Scan for the cell matching the given text and deliver its [X, Y] coordinate at center. 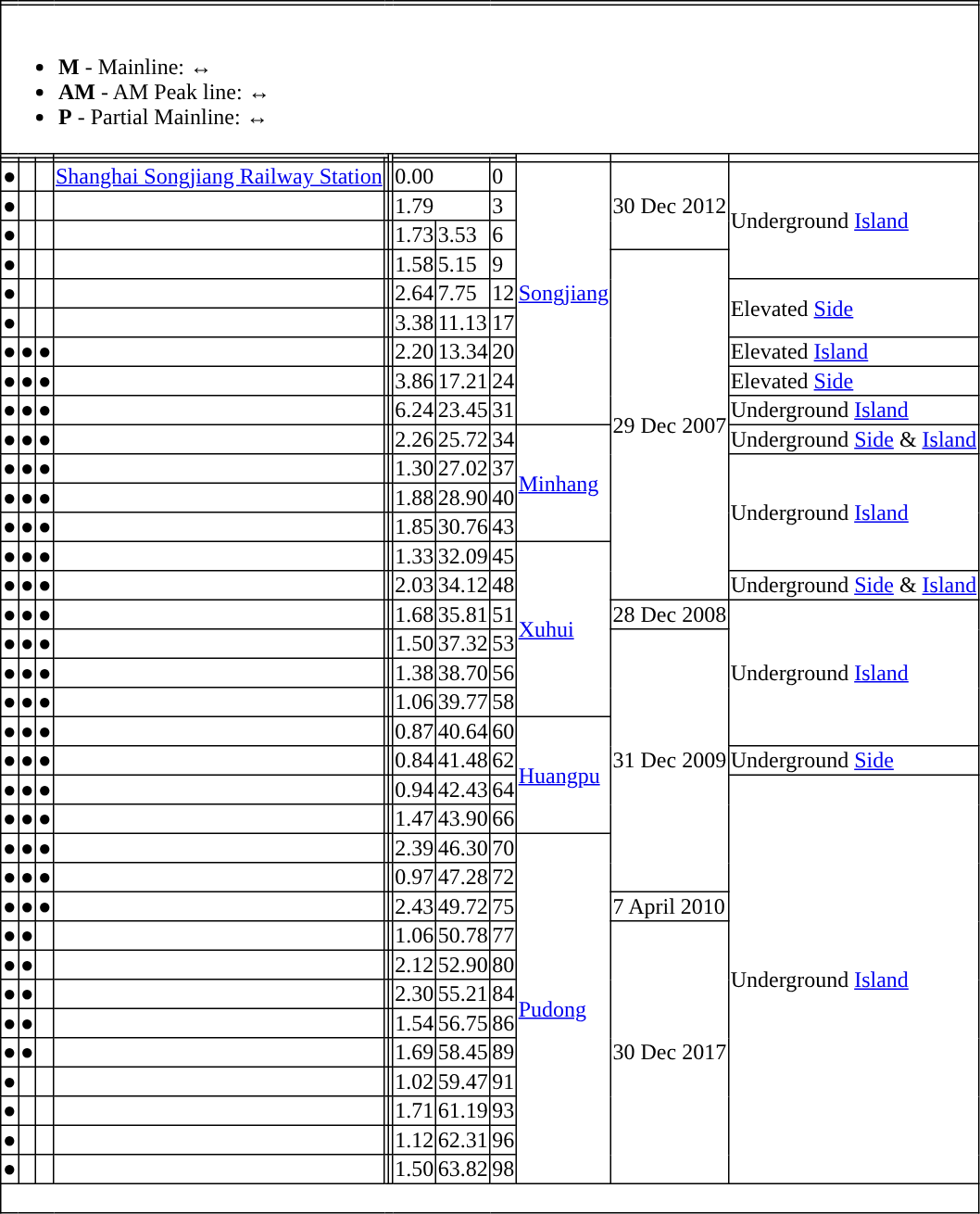
28.90 [462, 498]
42.43 [462, 790]
1.58 [414, 264]
55.21 [462, 994]
2.20 [414, 352]
1.79 [441, 206]
Underground Side [853, 761]
98 [503, 1170]
2.30 [414, 994]
23.45 [462, 411]
77 [503, 936]
40.64 [462, 731]
1.47 [414, 819]
7.75 [462, 294]
0 [503, 177]
62 [503, 761]
37.32 [462, 644]
28 Dec 2008 [669, 614]
56.75 [462, 1023]
72 [503, 878]
1.02 [414, 1081]
49.72 [462, 906]
91 [503, 1081]
11.13 [462, 322]
39.77 [462, 702]
7 April 2010 [669, 906]
38.70 [462, 673]
53 [503, 644]
13.34 [462, 352]
1.68 [414, 614]
96 [503, 1140]
45 [503, 556]
2.03 [414, 586]
Xuhui [563, 628]
1.71 [414, 1111]
3 [503, 206]
43.90 [462, 819]
63.82 [462, 1170]
56 [503, 673]
1.88 [414, 498]
0.94 [414, 790]
51 [503, 614]
62.31 [462, 1140]
40 [503, 498]
Huangpu [563, 775]
58.45 [462, 1053]
27.02 [462, 469]
12 [503, 294]
60 [503, 731]
37 [503, 469]
61.19 [462, 1111]
2.39 [414, 848]
17.21 [462, 381]
43 [503, 527]
64 [503, 790]
1.69 [414, 1053]
1.12 [414, 1140]
24 [503, 381]
29 Dec 2007 [669, 424]
86 [503, 1023]
1.73 [414, 235]
31 Dec 2009 [669, 761]
89 [503, 1053]
M - Mainline: ↔ AM - AM Peak line: ↔ P - Partial Mainline: ↔ [490, 79]
66 [503, 819]
6 [503, 235]
48 [503, 586]
93 [503, 1111]
32.09 [462, 556]
30 Dec 2012 [669, 206]
2.64 [414, 294]
59.47 [462, 1081]
Elevated Island [853, 352]
0.87 [414, 731]
46.30 [462, 848]
30 Dec 2017 [669, 1053]
52.90 [462, 965]
31 [503, 411]
2.26 [414, 439]
1.54 [414, 1023]
1.33 [414, 556]
6.24 [414, 411]
47.28 [462, 878]
0.84 [414, 761]
84 [503, 994]
3.86 [414, 381]
50.78 [462, 936]
70 [503, 848]
Minhang [563, 483]
1.38 [414, 673]
20 [503, 352]
30.76 [462, 527]
25.72 [462, 439]
Shanghai Songjiang Railway Station [219, 177]
34 [503, 439]
17 [503, 322]
1.30 [414, 469]
75 [503, 906]
58 [503, 702]
0.97 [414, 878]
41.48 [462, 761]
2.12 [414, 965]
5.15 [462, 264]
0.00 [441, 177]
34.12 [462, 586]
80 [503, 965]
2.43 [414, 906]
9 [503, 264]
3.38 [414, 322]
35.81 [462, 614]
Songjiang [563, 294]
Pudong [563, 1008]
1.85 [414, 527]
3.53 [462, 235]
